For the text-containing cell, return its midpoint in (X, Y) coordinate format. 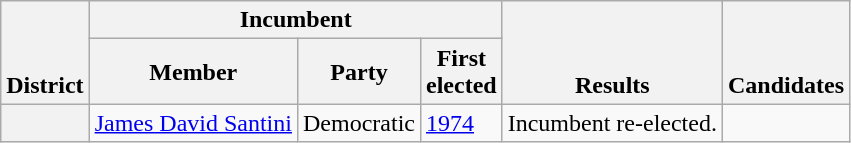
Party (358, 72)
Results (612, 52)
James David Santini (193, 123)
Firstelected (461, 72)
Democratic (358, 123)
Incumbent re-elected. (612, 123)
Member (193, 72)
1974 (461, 123)
Candidates (786, 52)
Incumbent (296, 20)
District (45, 52)
